Extract the [X, Y] coordinate from the center of the cell holding the provided text.  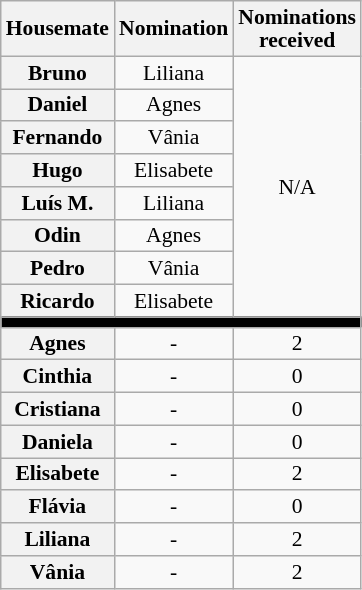
Fernando [58, 138]
Nomination [174, 28]
Cristiana [58, 410]
Cinthia [58, 376]
Hugo [58, 170]
Daniel [58, 106]
Nominationsreceived [297, 28]
N/A [297, 186]
Flávia [58, 508]
Bruno [58, 72]
Daniela [58, 442]
Luís M. [58, 204]
Housemate [58, 28]
Odin [58, 236]
Pedro [58, 268]
Ricardo [58, 302]
